Determine the [x, y] coordinate at the center of the cell enclosing the given text.  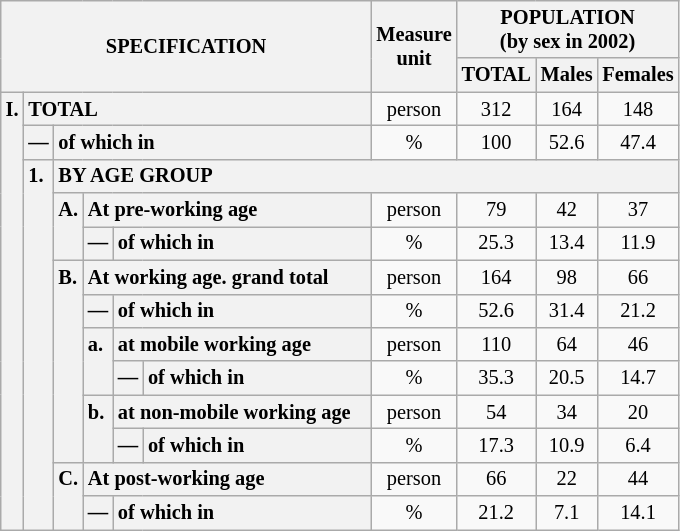
POPULATION (by sex in 2002) [568, 29]
46 [638, 344]
A. [68, 226]
54 [496, 412]
13.4 [567, 243]
b. [98, 428]
At pre-working age [227, 210]
47.4 [638, 142]
At working age. grand total [227, 277]
14.1 [638, 513]
10.9 [567, 445]
7.1 [567, 513]
44 [638, 479]
35.3 [496, 378]
Males [567, 75]
22 [567, 479]
I. [12, 311]
a. [98, 360]
B. [68, 361]
14.7 [638, 378]
34 [567, 412]
Measure unit [414, 46]
C. [68, 496]
1. [38, 344]
at mobile working age [242, 344]
98 [567, 277]
110 [496, 344]
312 [496, 109]
Females [638, 75]
20.5 [567, 378]
At post-working age [227, 479]
148 [638, 109]
17.3 [496, 445]
100 [496, 142]
SPECIFICATION [186, 46]
20 [638, 412]
25.3 [496, 243]
42 [567, 210]
at non-mobile working age [242, 412]
31.4 [567, 311]
BY AGE GROUP [366, 176]
64 [567, 344]
6.4 [638, 445]
79 [496, 210]
11.9 [638, 243]
37 [638, 210]
